Provide the (X, Y) coordinate of the cell's center where the given text is located.  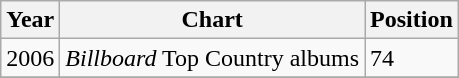
74 (412, 58)
2006 (30, 58)
Billboard Top Country albums (212, 58)
Position (412, 20)
Chart (212, 20)
Year (30, 20)
